Detect which cell encompasses the target text, then output its (X, Y) center coordinate. 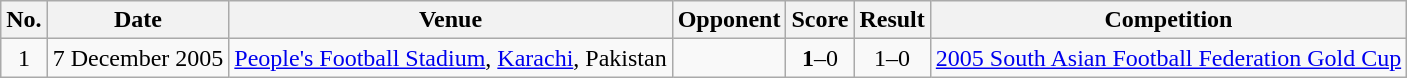
Opponent (729, 20)
7 December 2005 (138, 58)
Date (138, 20)
2005 South Asian Football Federation Gold Cup (1168, 58)
Competition (1168, 20)
People's Football Stadium, Karachi, Pakistan (450, 58)
No. (24, 20)
1 (24, 58)
Score (820, 20)
Venue (450, 20)
Result (892, 20)
